For the text-containing cell, return its midpoint in [x, y] coordinate format. 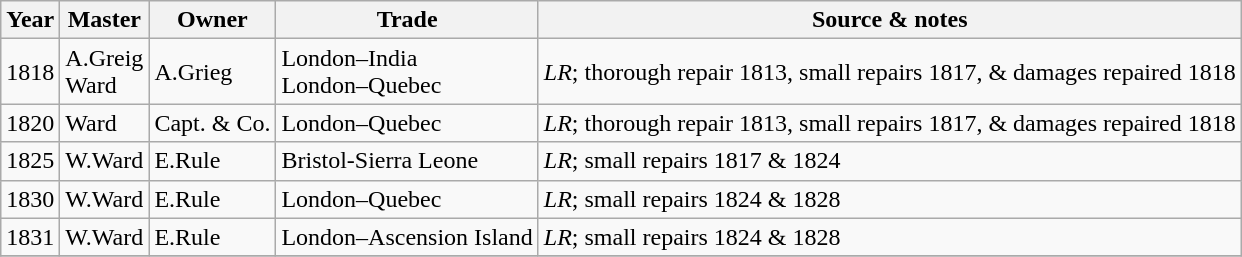
Trade [407, 20]
London–IndiaLondon–Quebec [407, 72]
LR; small repairs 1817 & 1824 [890, 161]
London–Ascension Island [407, 237]
1825 [30, 161]
Capt. & Co. [212, 123]
1820 [30, 123]
1818 [30, 72]
Source & notes [890, 20]
Bristol-Sierra Leone [407, 161]
Ward [104, 123]
1831 [30, 237]
A.GreigWard [104, 72]
Owner [212, 20]
A.Grieg [212, 72]
1830 [30, 199]
Year [30, 20]
Master [104, 20]
